Output the (x, y) coordinate of the center of the cell containing the given text.  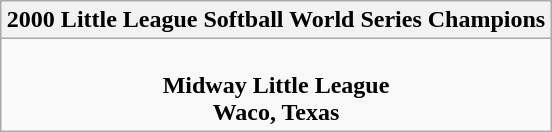
Midway Little LeagueWaco, Texas (276, 85)
2000 Little League Softball World Series Champions (276, 20)
